Return the [X, Y] coordinate for the center point of the cell that contains the specified text.  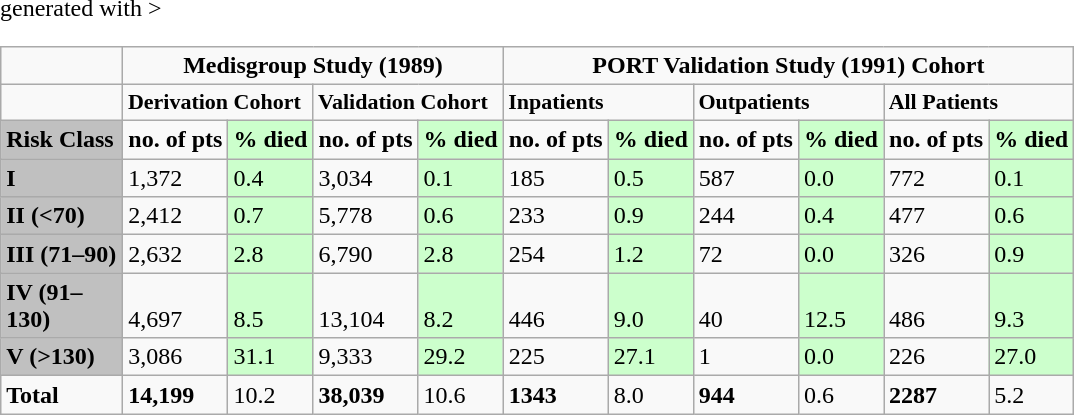
38,039 [366, 395]
0.7 [270, 216]
1 [746, 357]
944 [746, 395]
5,778 [366, 216]
2287 [936, 395]
8.0 [650, 395]
10.6 [460, 395]
10.2 [270, 395]
446 [556, 306]
5.2 [1032, 395]
29.2 [460, 357]
8.5 [270, 306]
27.1 [650, 357]
587 [746, 178]
233 [556, 216]
1.2 [650, 254]
All Patients [979, 103]
1,372 [176, 178]
254 [556, 254]
9,333 [366, 357]
1343 [556, 395]
12.5 [840, 306]
IV (91–130) [62, 306]
Medisgroup Study (1989) [313, 66]
40 [746, 306]
Derivation Cohort [218, 103]
225 [556, 357]
13,104 [366, 306]
Risk Class [62, 140]
0.5 [650, 178]
2,412 [176, 216]
772 [936, 178]
27.0 [1032, 357]
14,199 [176, 395]
31.1 [270, 357]
2,632 [176, 254]
9.3 [1032, 306]
Total [62, 395]
226 [936, 357]
486 [936, 306]
8.2 [460, 306]
Inpatients [598, 103]
II (<70) [62, 216]
3,034 [366, 178]
6,790 [366, 254]
3,086 [176, 357]
72 [746, 254]
V (>130) [62, 357]
I [62, 178]
PORT Validation Study (1991) Cohort [788, 66]
Outpatients [788, 103]
9.0 [650, 306]
244 [746, 216]
4,697 [176, 306]
477 [936, 216]
III (71–90) [62, 254]
326 [936, 254]
Validation Cohort [408, 103]
185 [556, 178]
